Determine the (x, y) coordinate at the center of the cell enclosing the given text.  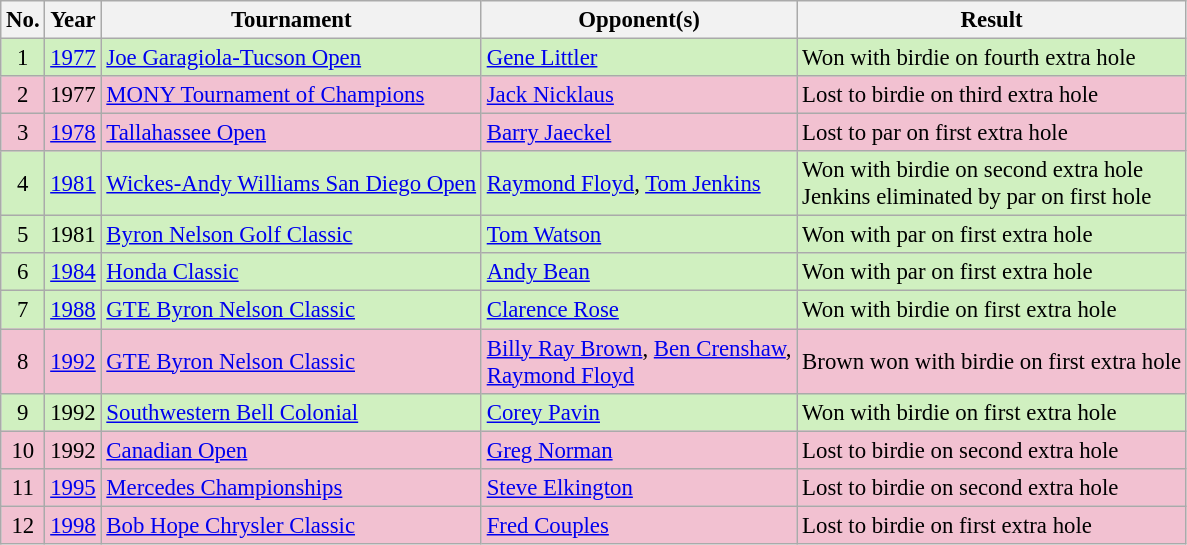
Tournament (291, 20)
MONY Tournament of Champions (291, 95)
1988 (73, 310)
Tallahassee Open (291, 133)
Billy Ray Brown, Ben Crenshaw, Raymond Floyd (638, 362)
7 (23, 310)
8 (23, 362)
Wickes-Andy Williams San Diego Open (291, 184)
4 (23, 184)
11 (23, 487)
Honda Classic (291, 273)
Steve Elkington (638, 487)
1984 (73, 273)
Corey Pavin (638, 412)
Tom Watson (638, 235)
Fred Couples (638, 525)
2 (23, 95)
1995 (73, 487)
Lost to par on first extra hole (992, 133)
10 (23, 450)
Raymond Floyd, Tom Jenkins (638, 184)
Won with birdie on second extra holeJenkins eliminated by par on first hole (992, 184)
Joe Garagiola-Tucson Open (291, 58)
Southwestern Bell Colonial (291, 412)
Andy Bean (638, 273)
Mercedes Championships (291, 487)
1 (23, 58)
Jack Nicklaus (638, 95)
Lost to birdie on third extra hole (992, 95)
Barry Jaeckel (638, 133)
Year (73, 20)
Clarence Rose (638, 310)
Opponent(s) (638, 20)
9 (23, 412)
Byron Nelson Golf Classic (291, 235)
Lost to birdie on first extra hole (992, 525)
Canadian Open (291, 450)
3 (23, 133)
6 (23, 273)
Brown won with birdie on first extra hole (992, 362)
Won with birdie on fourth extra hole (992, 58)
12 (23, 525)
1998 (73, 525)
Bob Hope Chrysler Classic (291, 525)
Result (992, 20)
No. (23, 20)
Gene Littler (638, 58)
Greg Norman (638, 450)
5 (23, 235)
1978 (73, 133)
